Locate the cell with the specified text and output its [x, y] center coordinate. 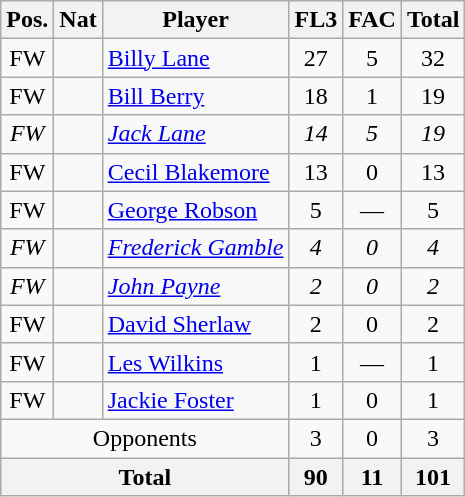
11 [372, 477]
FL3 [316, 20]
18 [316, 96]
101 [433, 477]
FAC [372, 20]
Cecil Blakemore [196, 172]
90 [316, 477]
John Payne [196, 286]
Jackie Foster [196, 400]
Bill Berry [196, 96]
Opponents [145, 438]
Jack Lane [196, 134]
14 [316, 134]
George Robson [196, 210]
Les Wilkins [196, 362]
David Sherlaw [196, 324]
27 [316, 58]
Nat [78, 20]
32 [433, 58]
Player [196, 20]
Frederick Gamble [196, 248]
Pos. [28, 20]
Billy Lane [196, 58]
